Return (X, Y) of the center of cell containing provided text 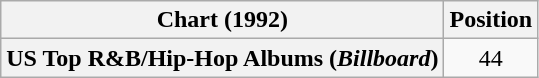
Position (491, 20)
44 (491, 58)
Chart (1992) (222, 20)
US Top R&B/Hip-Hop Albums (Billboard) (222, 58)
